Capture the cell that displays the provided text and extract its (x, y) central coordinate. 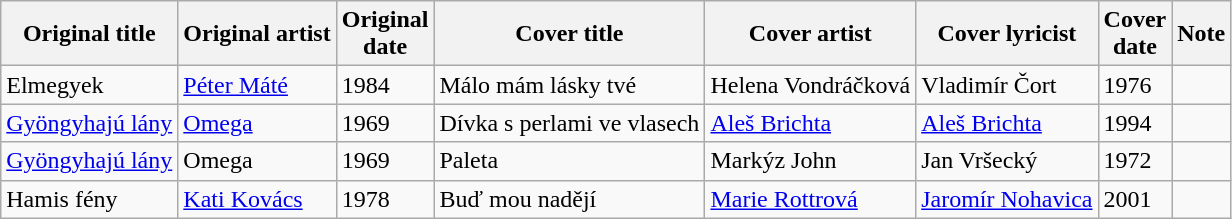
Kati Kovács (257, 199)
1976 (1135, 85)
Note (1202, 34)
Markýz John (810, 161)
Marie Rottrová (810, 199)
Péter Máté (257, 85)
Jan Vršecký (1007, 161)
Cover date (1135, 34)
Paleta (570, 161)
2001 (1135, 199)
Jaromír Nohavica (1007, 199)
Original title (90, 34)
1978 (385, 199)
Original artist (257, 34)
Cover artist (810, 34)
Cover lyricist (1007, 34)
Dívka s perlami ve vlasech (570, 123)
Original date (385, 34)
Málo mám lásky tvé (570, 85)
Elmegyek (90, 85)
1972 (1135, 161)
Vladimír Čort (1007, 85)
1984 (385, 85)
1994 (1135, 123)
Helena Vondráčková (810, 85)
Cover title (570, 34)
Buď mou nadějí (570, 199)
Hamis fény (90, 199)
